Detect which cell encompasses the target text, then output its (x, y) center coordinate. 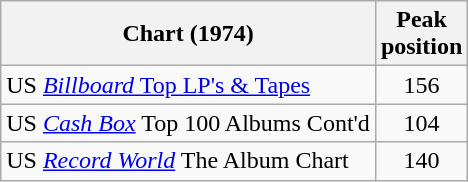
156 (421, 85)
US Record World The Album Chart (188, 161)
140 (421, 161)
Peakposition (421, 34)
US Cash Box Top 100 Albums Cont'd (188, 123)
US Billboard Top LP's & Tapes (188, 85)
Chart (1974) (188, 34)
104 (421, 123)
